Identify which cell holds the provided text, then report its [X, Y] central coordinate. 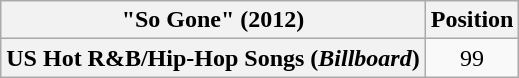
Position [472, 20]
US Hot R&B/Hip-Hop Songs (Billboard) [213, 58]
"So Gone" (2012) [213, 20]
99 [472, 58]
